Return (X, Y) of the center of cell containing provided text 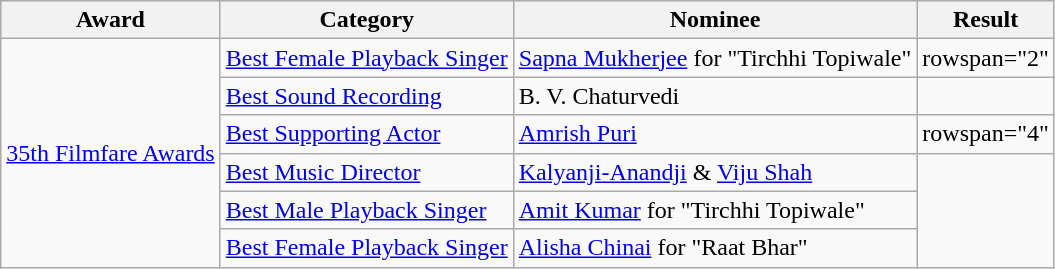
Best Sound Recording (366, 96)
Nominee (715, 20)
Sapna Mukherjee for "Tirchhi Topiwale" (715, 58)
B. V. Chaturvedi (715, 96)
Amit Kumar for "Tirchhi Topiwale" (715, 210)
Award (110, 20)
Amrish Puri (715, 134)
Alisha Chinai for "Raat Bhar" (715, 248)
Best Male Playback Singer (366, 210)
Result (986, 20)
Best Music Director (366, 172)
rowspan="2" (986, 58)
Category (366, 20)
Best Supporting Actor (366, 134)
35th Filmfare Awards (110, 153)
Kalyanji-Anandji & Viju Shah (715, 172)
rowspan="4" (986, 134)
